Search for the cell housing the specified text and yield its [x, y] center coordinate. 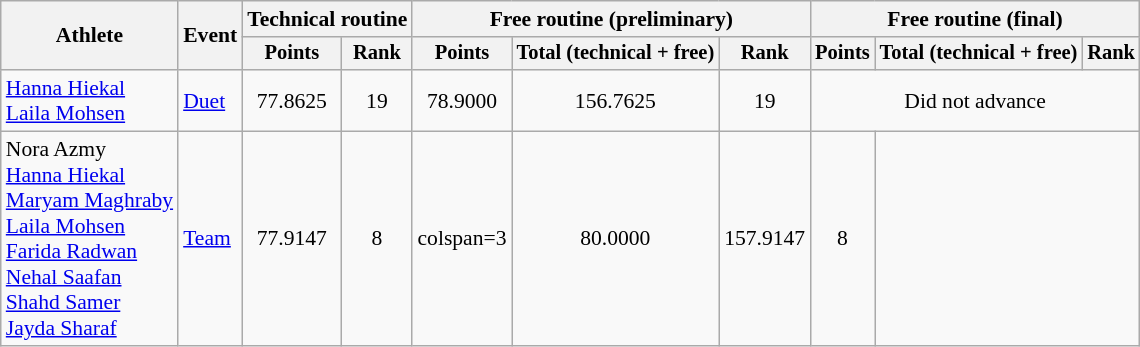
77.8625 [292, 100]
Athlete [90, 36]
Team [210, 239]
157.9147 [764, 239]
156.7625 [616, 100]
Event [210, 36]
Duet [210, 100]
Hanna HiekalLaila Mohsen [90, 100]
Did not advance [975, 100]
Free routine (final) [975, 19]
77.9147 [292, 239]
Free routine (preliminary) [611, 19]
80.0000 [616, 239]
78.9000 [462, 100]
Technical routine [327, 19]
Nora AzmyHanna HiekalMaryam MaghrabyLaila MohsenFarida RadwanNehal SaafanShahd SamerJayda Sharaf [90, 239]
colspan=3 [462, 239]
